Capture the cell that displays the provided text and extract its (x, y) central coordinate. 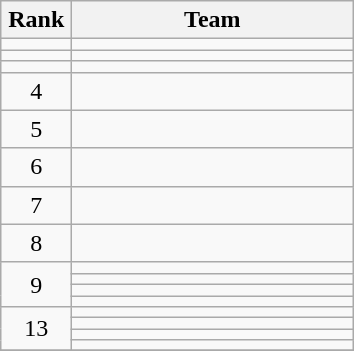
5 (36, 129)
Rank (36, 20)
13 (36, 329)
4 (36, 91)
8 (36, 243)
9 (36, 284)
Team (212, 20)
6 (36, 167)
7 (36, 205)
